Capture the cell that displays the provided text and extract its [x, y] central coordinate. 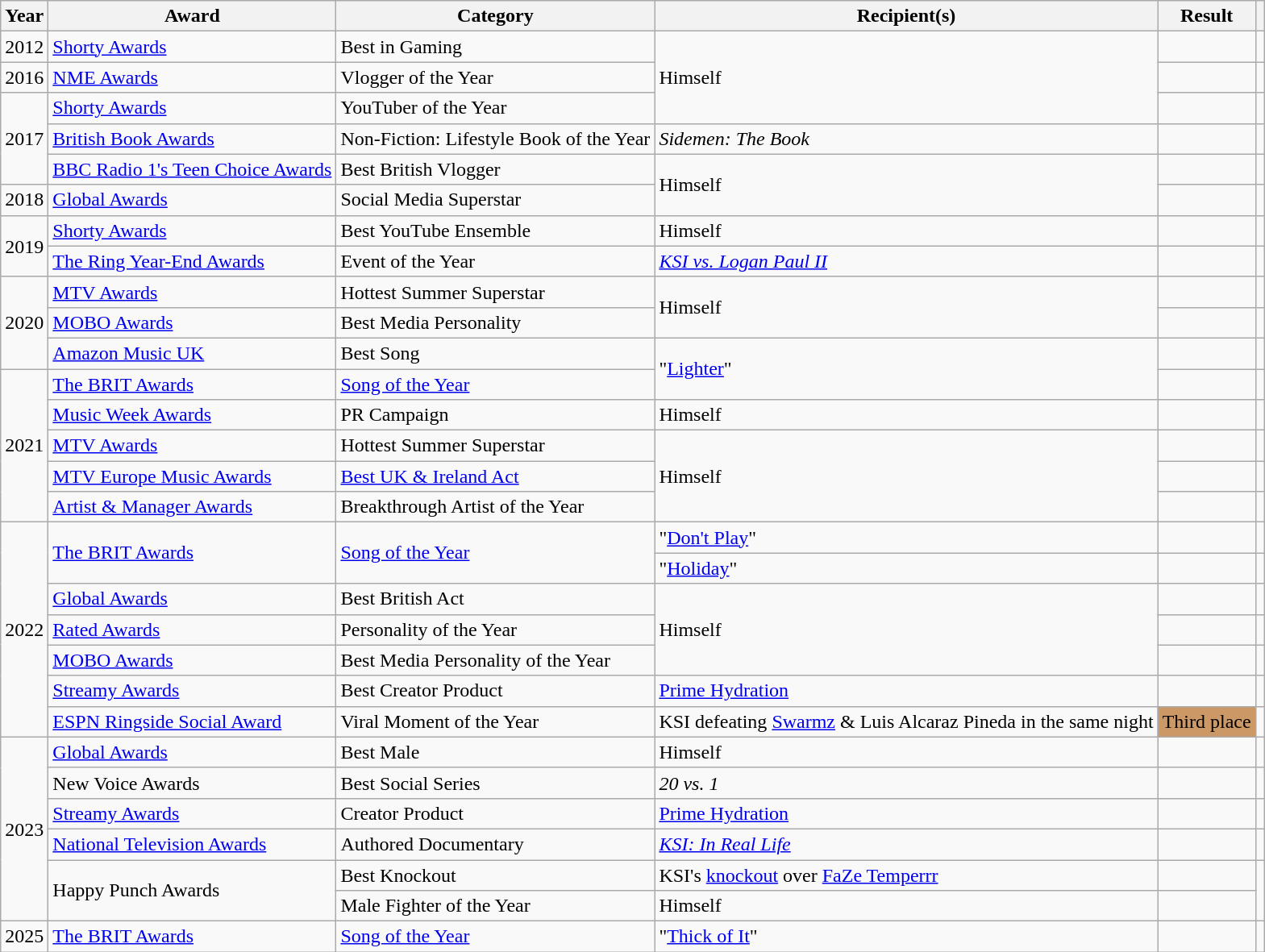
BBC Radio 1's Teen Choice Awards [192, 169]
The Ring Year-End Awards [192, 261]
PR Campaign [495, 415]
Non-Fiction: Lifestyle Book of the Year [495, 139]
National Television Awards [192, 844]
Creator Product [495, 813]
Breakthrough Artist of the Year [495, 507]
2025 [24, 937]
"Don't Play" [906, 538]
"Thick of It" [906, 937]
Best Creator Product [495, 691]
2017 [24, 139]
"Lighter" [906, 368]
Best in Gaming [495, 47]
KSI: In Real Life [906, 844]
Result [1206, 16]
Rated Awards [192, 630]
Viral Moment of the Year [495, 721]
KSI defeating Swarmz & Luis Alcaraz Pineda in the same night [906, 721]
Third place [1206, 721]
Male Fighter of the Year [495, 906]
KSI vs. Logan Paul II [906, 261]
Best Media Personality [495, 322]
Best British Act [495, 599]
New Voice Awards [192, 783]
Social Media Superstar [495, 200]
Year [24, 16]
MTV Europe Music Awards [192, 476]
Sidemen: The Book [906, 139]
Music Week Awards [192, 415]
Vlogger of the Year [495, 77]
British Book Awards [192, 139]
Artist & Manager Awards [192, 507]
Authored Documentary [495, 844]
KSI's knockout over FaZe Temperrr [906, 875]
Best Media Personality of the Year [495, 660]
Best YouTube Ensemble [495, 231]
NME Awards [192, 77]
2021 [24, 446]
20 vs. 1 [906, 783]
"Holiday" [906, 568]
Recipient(s) [906, 16]
Happy Punch Awards [192, 890]
2018 [24, 200]
Category [495, 16]
2012 [24, 47]
Best Knockout [495, 875]
2020 [24, 322]
Best Male [495, 752]
Best Song [495, 353]
YouTuber of the Year [495, 108]
2023 [24, 829]
Best UK & Ireland Act [495, 476]
Best British Vlogger [495, 169]
Event of the Year [495, 261]
Award [192, 16]
Personality of the Year [495, 630]
2016 [24, 77]
ESPN Ringside Social Award [192, 721]
2022 [24, 630]
Amazon Music UK [192, 353]
2019 [24, 246]
Best Social Series [495, 783]
